Search for the cell housing the specified text and yield its (X, Y) center coordinate. 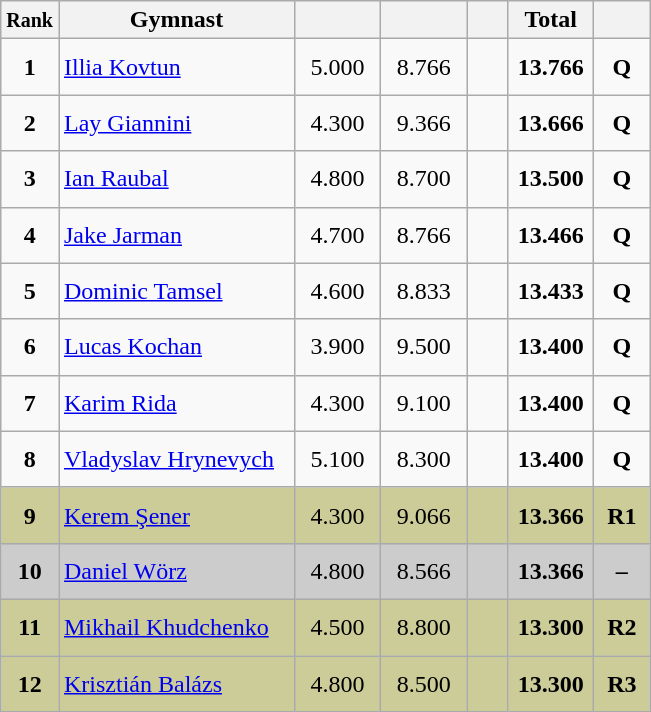
Kerem Şener (176, 515)
8.500 (424, 684)
3 (30, 179)
Daniel Wörz (176, 571)
13.500 (551, 179)
13.433 (551, 291)
Illia Kovtun (176, 67)
Ian Raubal (176, 179)
Krisztián Balázs (176, 684)
R1 (622, 515)
Mikhail Khudchenko (176, 627)
– (622, 571)
4 (30, 235)
Vladyslav Hrynevych (176, 459)
R3 (622, 684)
8.700 (424, 179)
5.000 (338, 67)
7 (30, 403)
Rank (30, 20)
9.500 (424, 347)
2 (30, 123)
8.833 (424, 291)
13.466 (551, 235)
4.700 (338, 235)
1 (30, 67)
8.800 (424, 627)
Lucas Kochan (176, 347)
Karim Rida (176, 403)
9.100 (424, 403)
5 (30, 291)
Gymnast (176, 20)
10 (30, 571)
Jake Jarman (176, 235)
13.766 (551, 67)
Lay Giannini (176, 123)
8 (30, 459)
4.500 (338, 627)
4.600 (338, 291)
9.366 (424, 123)
9 (30, 515)
Dominic Tamsel (176, 291)
12 (30, 684)
R2 (622, 627)
11 (30, 627)
9.066 (424, 515)
3.900 (338, 347)
8.566 (424, 571)
13.666 (551, 123)
8.300 (424, 459)
6 (30, 347)
Total (551, 20)
5.100 (338, 459)
